Return (x, y) of the center of cell containing provided text 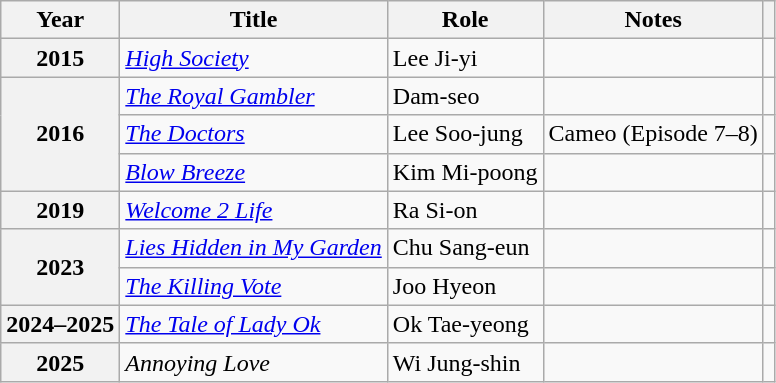
The Royal Gambler (254, 96)
The Tale of Lady Ok (254, 324)
Ra Si-on (465, 210)
2016 (60, 134)
Blow Breeze (254, 172)
Chu Sang-eun (465, 248)
The Doctors (254, 134)
Dam-seo (465, 96)
Year (60, 20)
Role (465, 20)
Lies Hidden in My Garden (254, 248)
2025 (60, 362)
Title (254, 20)
Notes (653, 20)
Joo Hyeon (465, 286)
Welcome 2 Life (254, 210)
Lee Soo-jung (465, 134)
Wi Jung-shin (465, 362)
Annoying Love (254, 362)
Kim Mi-poong (465, 172)
High Society (254, 58)
2024–2025 (60, 324)
2019 (60, 210)
The Killing Vote (254, 286)
Ok Tae-yeong (465, 324)
Lee Ji-yi (465, 58)
2023 (60, 267)
Cameo (Episode 7–8) (653, 134)
2015 (60, 58)
